From the cell containing the given text, extract its center point as (X, Y) coordinate. 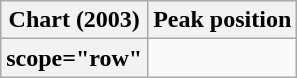
scope="row" (74, 58)
Peak position (222, 20)
Chart (2003) (74, 20)
